Pinpoint the cell where the given text exists, returning its (x, y) midpoint coordinate. 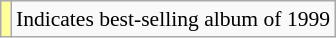
Indicates best-selling album of 1999 (173, 19)
